Extract the (x, y) coordinate from the center of the cell holding the provided text.  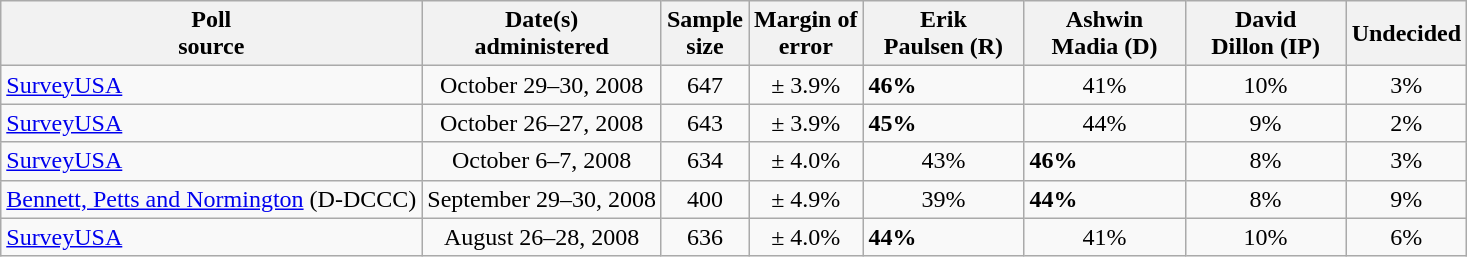
August 26–28, 2008 (542, 237)
Margin oferror (806, 34)
Pollsource (212, 34)
DavidDillon (IP) (1266, 34)
Undecided (1406, 34)
October 29–30, 2008 (542, 85)
± 4.9% (806, 199)
400 (704, 199)
Date(s)administered (542, 34)
647 (704, 85)
Bennett, Petts and Normington (D-DCCC) (212, 199)
39% (944, 199)
634 (704, 161)
636 (704, 237)
AshwinMadia (D) (1104, 34)
45% (944, 123)
6% (1406, 237)
September 29–30, 2008 (542, 199)
October 6–7, 2008 (542, 161)
43% (944, 161)
643 (704, 123)
2% (1406, 123)
October 26–27, 2008 (542, 123)
ErikPaulsen (R) (944, 34)
Samplesize (704, 34)
